Output the [X, Y] coordinate of the center of the cell containing the given text.  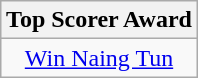
Top Scorer Award [100, 20]
Win Naing Tun [100, 58]
